Capture the cell that displays the provided text and extract its (x, y) central coordinate. 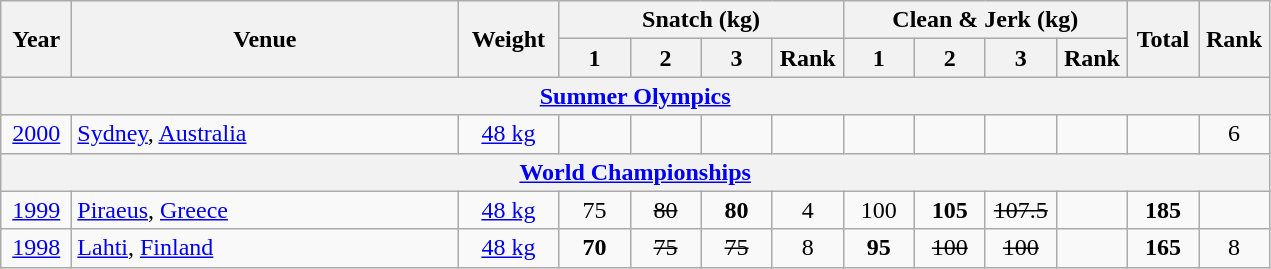
Year (36, 39)
165 (1162, 248)
1999 (36, 210)
2000 (36, 134)
Piraeus, Greece (265, 210)
185 (1162, 210)
105 (950, 210)
Summer Olympics (636, 96)
Venue (265, 39)
95 (878, 248)
6 (1234, 134)
Snatch (kg) (701, 20)
Sydney, Australia (265, 134)
1998 (36, 248)
Lahti, Finland (265, 248)
World Championships (636, 172)
107.5 (1020, 210)
70 (594, 248)
Weight (508, 39)
Total (1162, 39)
Clean & Jerk (kg) (985, 20)
4 (808, 210)
